Find where the given text appears and provide that cell's center as [X, Y] coordinate. 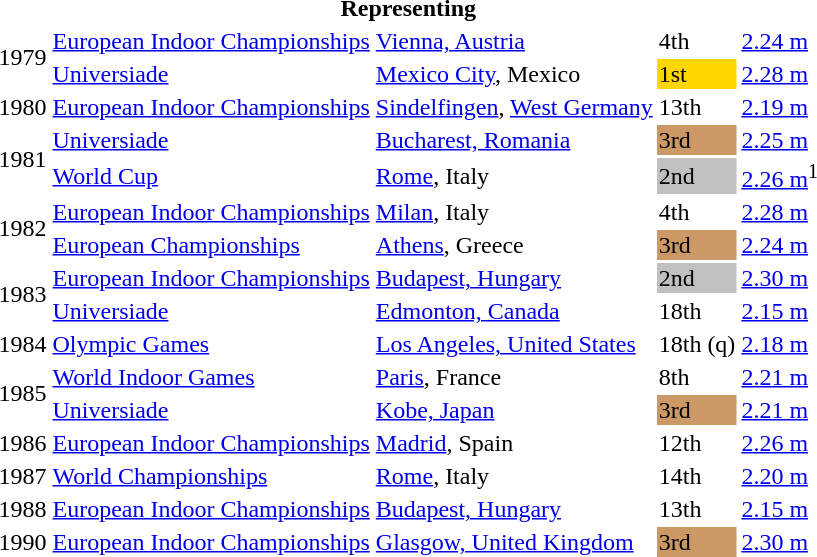
1st [697, 74]
Bucharest, Romania [514, 140]
Paris, France [514, 377]
Los Angeles, United States [514, 344]
European Championships [211, 245]
8th [697, 377]
World Indoor Games [211, 377]
Vienna, Austria [514, 41]
Madrid, Spain [514, 443]
Olympic Games [211, 344]
14th [697, 476]
Milan, Italy [514, 212]
World Cup [211, 176]
Sindelfingen, West Germany [514, 107]
Mexico City, Mexico [514, 74]
Glasgow, United Kingdom [514, 542]
12th [697, 443]
Athens, Greece [514, 245]
18th (q) [697, 344]
Kobe, Japan [514, 410]
Edmonton, Canada [514, 311]
18th [697, 311]
World Championships [211, 476]
